Find where the given text appears and provide that cell's center as [x, y] coordinate. 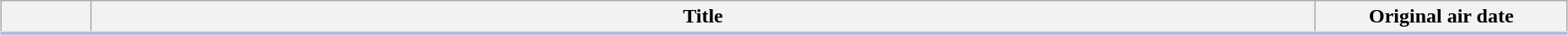
Original air date [1441, 17]
Title [703, 17]
